Search for the cell housing the specified text and yield its [X, Y] center coordinate. 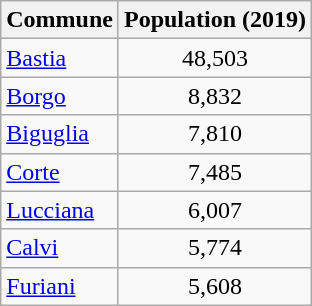
Bastia [60, 58]
Commune [60, 20]
Lucciana [60, 210]
Borgo [60, 96]
Furiani [60, 286]
Corte [60, 172]
6,007 [214, 210]
Population (2019) [214, 20]
7,485 [214, 172]
48,503 [214, 58]
Calvi [60, 248]
Biguglia [60, 134]
5,774 [214, 248]
8,832 [214, 96]
5,608 [214, 286]
7,810 [214, 134]
